Search for the cell housing the specified text and yield its (X, Y) center coordinate. 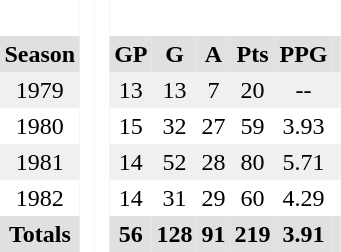
59 (252, 126)
7 (214, 90)
4.29 (304, 198)
G (174, 54)
Totals (40, 234)
28 (214, 162)
5.71 (304, 162)
60 (252, 198)
-- (304, 90)
27 (214, 126)
3.93 (304, 126)
91 (214, 234)
56 (131, 234)
Season (40, 54)
20 (252, 90)
1982 (40, 198)
29 (214, 198)
31 (174, 198)
GP (131, 54)
128 (174, 234)
52 (174, 162)
Pts (252, 54)
32 (174, 126)
1980 (40, 126)
80 (252, 162)
15 (131, 126)
PPG (304, 54)
3.91 (304, 234)
1981 (40, 162)
1979 (40, 90)
A (214, 54)
219 (252, 234)
